Identify which cell holds the provided text, then report its (X, Y) central coordinate. 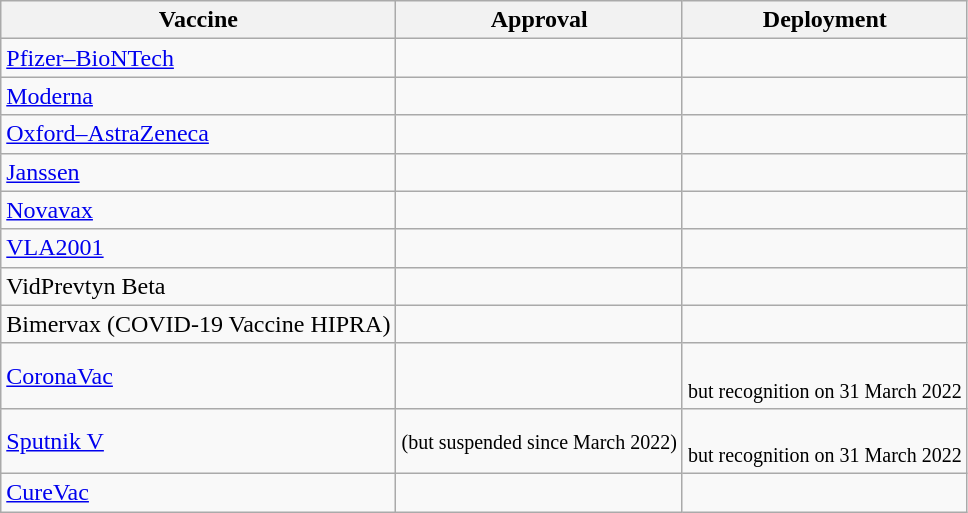
CoronaVac (198, 376)
Vaccine (198, 20)
VLA2001 (198, 248)
Approval (539, 20)
Janssen (198, 172)
Sputnik V (198, 440)
Pfizer–BioNTech (198, 58)
Bimervax (COVID-19 Vaccine HIPRA) (198, 324)
Oxford–AstraZeneca (198, 134)
Moderna (198, 96)
CureVac (198, 492)
(but suspended since March 2022) (539, 440)
Deployment (824, 20)
Novavax (198, 210)
VidPrevtyn Beta (198, 286)
